Return [x, y] of the center of cell containing provided text 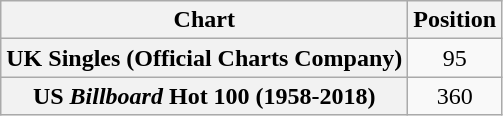
95 [455, 58]
360 [455, 96]
Position [455, 20]
Chart [204, 20]
UK Singles (Official Charts Company) [204, 58]
US Billboard Hot 100 (1958-2018) [204, 96]
